Output the (x, y) coordinate of the center of the cell containing the given text.  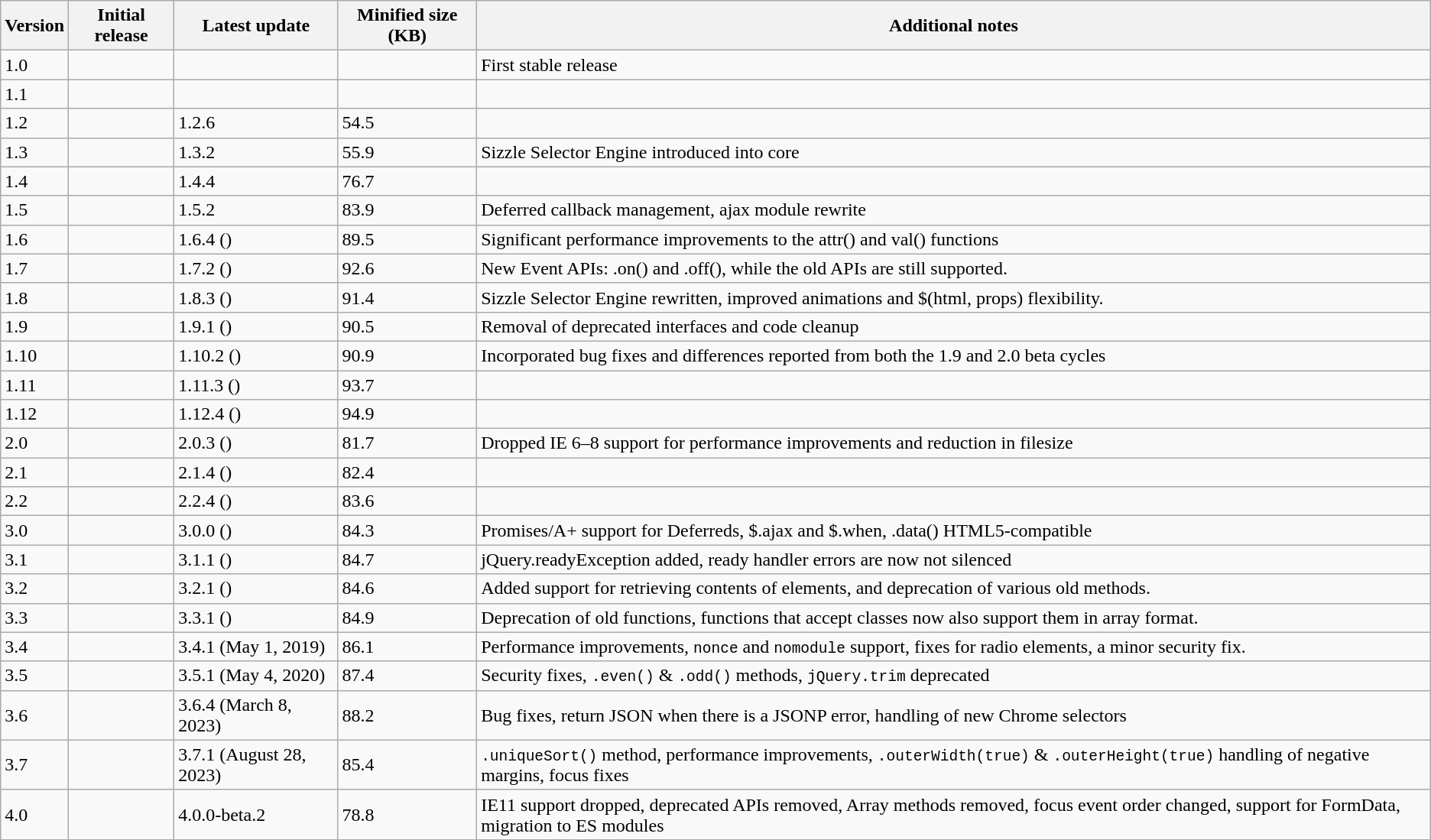
1.7 (35, 268)
3.4 (35, 647)
Initial release (122, 26)
Performance improvements, nonce and nomodule support, fixes for radio elements, a minor security fix. (954, 647)
1.7.2 () (256, 268)
84.6 (407, 589)
1.6 (35, 239)
1.11 (35, 384)
3.0 (35, 530)
1.10.2 () (256, 355)
3.5.1 (May 4, 2020) (256, 676)
3.4.1 (May 1, 2019) (256, 647)
Additional notes (954, 26)
3.2.1 () (256, 589)
1.9 (35, 326)
Version (35, 26)
1.10 (35, 355)
1.8 (35, 297)
1.6.4 () (256, 239)
1.9.1 () (256, 326)
4.0.0-beta.2 (256, 815)
54.5 (407, 123)
Deprecation of old functions, functions that accept classes now also support them in array format. (954, 618)
3.7.1 (August 28, 2023) (256, 764)
Dropped IE 6–8 support for performance improvements and reduction in filesize (954, 443)
.uniqueSort() method, performance improvements, .outerWidth(true) & .outerHeight(true) handling of negative margins, focus fixes (954, 764)
1.2 (35, 123)
84.9 (407, 618)
90.9 (407, 355)
2.0 (35, 443)
jQuery.readyException added, ready handler errors are now not silenced (954, 559)
1.3.2 (256, 152)
94.9 (407, 414)
87.4 (407, 676)
86.1 (407, 647)
1.5.2 (256, 210)
3.0.0 () (256, 530)
84.7 (407, 559)
82.4 (407, 472)
3.2 (35, 589)
First stable release (954, 65)
2.2 (35, 501)
2.1 (35, 472)
83.9 (407, 210)
76.7 (407, 181)
2.0.3 () (256, 443)
1.4.4 (256, 181)
3.5 (35, 676)
78.8 (407, 815)
92.6 (407, 268)
91.4 (407, 297)
New Event APIs: .on() and .off(), while the old APIs are still supported. (954, 268)
3.3.1 () (256, 618)
1.8.3 () (256, 297)
2.1.4 () (256, 472)
1.11.3 () (256, 384)
1.1 (35, 94)
3.1.1 () (256, 559)
1.0 (35, 65)
88.2 (407, 715)
3.6.4 (March 8, 2023) (256, 715)
Security fixes, .even() & .odd() methods, jQuery.trim deprecated (954, 676)
3.6 (35, 715)
Sizzle Selector Engine rewritten, improved animations and $(html, props) flexibility. (954, 297)
1.5 (35, 210)
89.5 (407, 239)
3.1 (35, 559)
1.2.6 (256, 123)
Incorporated bug fixes and differences reported from both the 1.9 and 2.0 beta cycles (954, 355)
1.12 (35, 414)
Bug fixes, return JSON when there is a JSONP error, handling of new Chrome selectors (954, 715)
Significant performance improvements to the attr() and val() functions (954, 239)
55.9 (407, 152)
2.2.4 () (256, 501)
Removal of deprecated interfaces and code cleanup (954, 326)
IE11 support dropped, deprecated APIs removed, Array methods removed, focus event order changed, support for FormData, migration to ES modules (954, 815)
4.0 (35, 815)
Latest update (256, 26)
Added support for retrieving contents of elements, and deprecation of various old methods. (954, 589)
1.3 (35, 152)
84.3 (407, 530)
1.12.4 () (256, 414)
Sizzle Selector Engine introduced into core (954, 152)
Promises/A+ support for Deferreds, $.ajax and $.when, .data() HTML5-compatible (954, 530)
1.4 (35, 181)
Deferred callback management, ajax module rewrite (954, 210)
81.7 (407, 443)
3.3 (35, 618)
3.7 (35, 764)
Minified size (KB) (407, 26)
93.7 (407, 384)
85.4 (407, 764)
83.6 (407, 501)
90.5 (407, 326)
